Locate the cell with the specified text and output its [x, y] center coordinate. 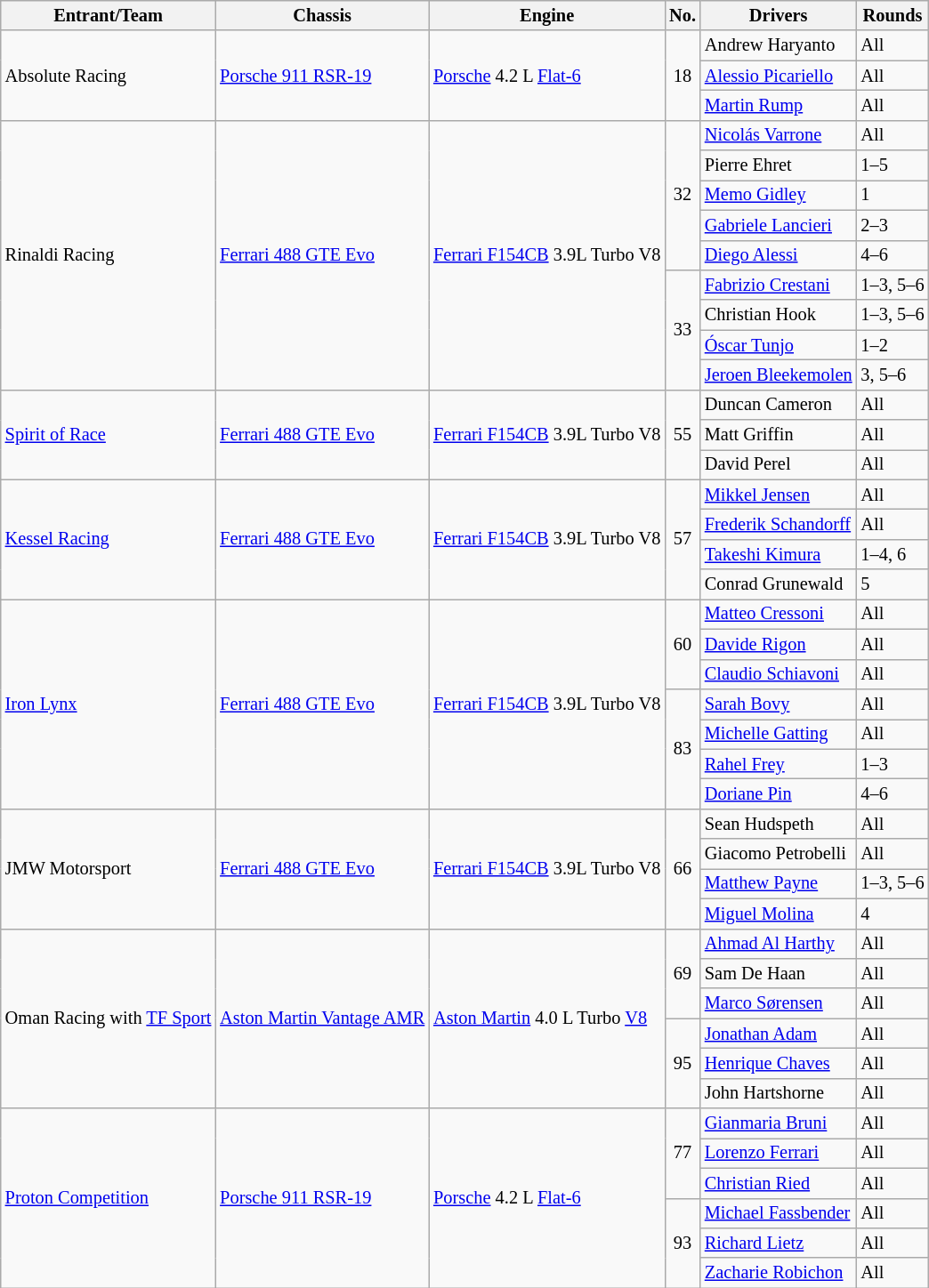
No. [683, 15]
Giacomo Petrobelli [779, 854]
66 [683, 868]
5 [892, 584]
55 [683, 434]
57 [683, 539]
Christian Hook [779, 315]
Drivers [779, 15]
Chassis [322, 15]
Memo Gidley [779, 195]
Nicolás Varrone [779, 135]
JMW Motorsport [109, 868]
Matteo Cressoni [779, 614]
18 [683, 75]
Doriane Pin [779, 793]
93 [683, 1244]
Mikkel Jensen [779, 495]
Richard Lietz [779, 1243]
1–2 [892, 345]
83 [683, 749]
Ahmad Al Harthy [779, 944]
Miguel Molina [779, 914]
Óscar Tunjo [779, 345]
Aston Martin 4.0 L Turbo V8 [546, 1018]
Sean Hudspeth [779, 824]
4 [892, 914]
Frederik Schandorff [779, 524]
John Hartshorne [779, 1093]
Sarah Bovy [779, 704]
Pierre Ehret [779, 165]
2–3 [892, 225]
Henrique Chaves [779, 1063]
Sam De Haan [779, 973]
Duncan Cameron [779, 405]
32 [683, 195]
Diego Alessi [779, 255]
Matthew Payne [779, 883]
3, 5–6 [892, 374]
Martin Rump [779, 105]
Gabriele Lancieri [779, 225]
Jonathan Adam [779, 1034]
Zacharie Robichon [779, 1273]
60 [683, 644]
Lorenzo Ferrari [779, 1153]
Spirit of Race [109, 434]
1–4, 6 [892, 554]
Marco Sørensen [779, 1003]
Oman Racing with TF Sport [109, 1018]
Davide Rigon [779, 644]
Engine [546, 15]
95 [683, 1064]
Entrant/Team [109, 15]
1 [892, 195]
Absolute Racing [109, 75]
Christian Ried [779, 1183]
Gianmaria Bruni [779, 1123]
1–5 [892, 165]
Matt Griffin [779, 435]
Fabrizio Crestani [779, 285]
Conrad Grunewald [779, 584]
Iron Lynx [109, 704]
Andrew Haryanto [779, 45]
Rinaldi Racing [109, 254]
Alessio Picariello [779, 76]
Michelle Gatting [779, 734]
David Perel [779, 464]
Takeshi Kimura [779, 554]
Proton Competition [109, 1198]
1–3 [892, 764]
77 [683, 1153]
Claudio Schiavoni [779, 674]
Jeroen Bleekemolen [779, 374]
Kessel Racing [109, 539]
Rounds [892, 15]
Michael Fassbender [779, 1213]
33 [683, 329]
69 [683, 973]
Rahel Frey [779, 764]
Aston Martin Vantage AMR [322, 1018]
